Determine the [x, y] coordinate at the center of the cell enclosing the given text.  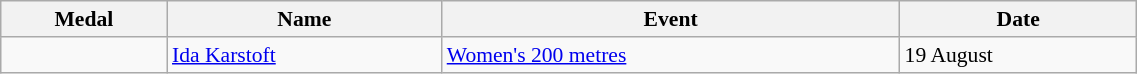
Medal [84, 19]
Name [304, 19]
Women's 200 metres [671, 55]
Event [671, 19]
Ida Karstoft [304, 55]
19 August [1018, 55]
Date [1018, 19]
